Search for the cell housing the specified text and yield its [x, y] center coordinate. 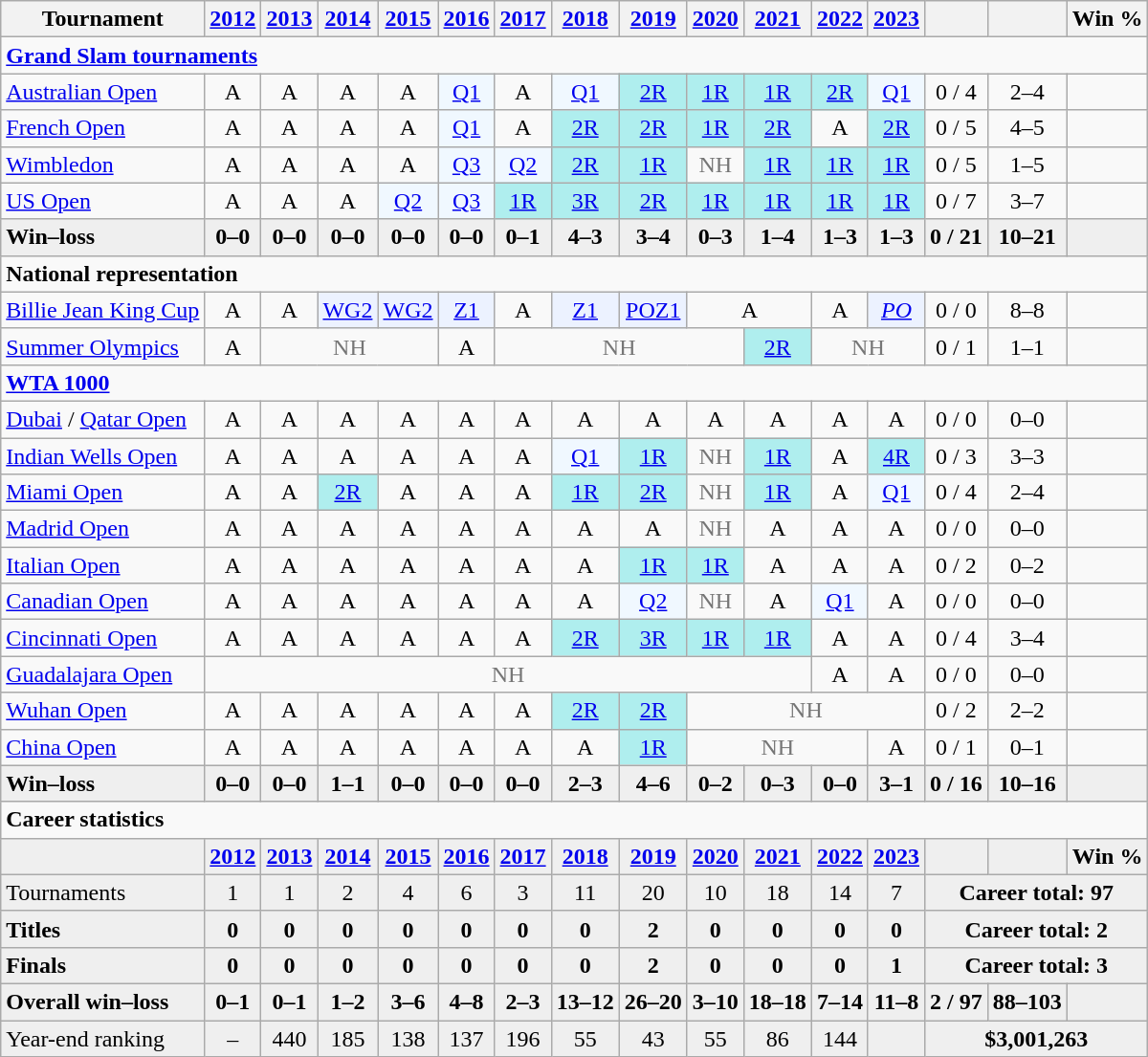
86 [777, 1038]
Australian Open [103, 92]
3–7 [1027, 201]
2 / 97 [957, 1002]
Tournaments [103, 892]
POZ1 [652, 310]
137 [467, 1038]
Career statistics [574, 820]
French Open [103, 128]
0 / 21 [957, 237]
14 [840, 892]
88–103 [1027, 1002]
8–8 [1027, 310]
6 [467, 892]
National representation [574, 274]
7–14 [840, 1002]
11–8 [895, 1002]
Dubai / Qatar Open [103, 419]
Career total: 2 [1037, 929]
3 [522, 892]
1–2 [348, 1002]
4–8 [467, 1002]
3–3 [1027, 456]
440 [289, 1038]
10–16 [1027, 783]
Career total: 3 [1037, 965]
4 [408, 892]
185 [348, 1038]
Summer Olympics [103, 346]
10 [716, 892]
10–21 [1027, 237]
13–12 [585, 1002]
Finals [103, 965]
Year-end ranking [103, 1038]
1–5 [1027, 165]
China Open [103, 747]
20 [652, 892]
Italian Open [103, 565]
1–4 [777, 237]
Cincinnati Open [103, 638]
196 [522, 1038]
Miami Open [103, 493]
US Open [103, 201]
4–3 [585, 237]
Madrid Open [103, 529]
Career total: 97 [1037, 892]
Indian Wells Open [103, 456]
138 [408, 1038]
2–2 [1027, 711]
11 [585, 892]
3–10 [716, 1002]
43 [652, 1038]
7 [895, 892]
26–20 [652, 1002]
0 / 7 [957, 201]
Wimbledon [103, 165]
– [233, 1038]
Canadian Open [103, 602]
3–6 [408, 1002]
4–5 [1027, 128]
0 / 3 [957, 456]
0 / 16 [957, 783]
18 [777, 892]
Grand Slam tournaments [574, 55]
Billie Jean King Cup [103, 310]
144 [840, 1038]
WTA 1000 [574, 383]
18–18 [777, 1002]
Wuhan Open [103, 711]
Titles [103, 929]
4R [895, 456]
Tournament [103, 19]
PO [895, 310]
3–1 [895, 783]
Guadalajara Open [103, 674]
$3,001,263 [1037, 1038]
4–6 [652, 783]
Overall win–loss [103, 1002]
